Find where the given text appears and provide that cell's center as [x, y] coordinate. 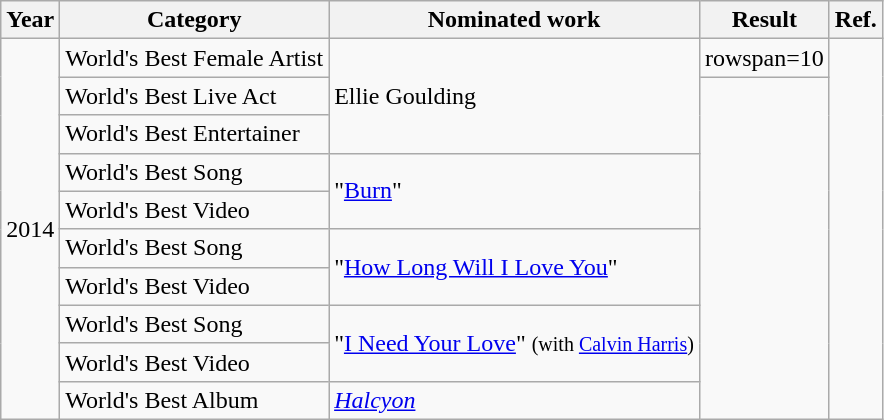
World's Best Female Artist [194, 58]
Ref. [856, 20]
World's Best Album [194, 400]
Category [194, 20]
Nominated work [514, 20]
World's Best Live Act [194, 96]
Ellie Goulding [514, 96]
Halcyon [514, 400]
"I Need Your Love" (with Calvin Harris) [514, 343]
Year [30, 20]
rowspan=10 [764, 58]
"Burn" [514, 191]
Result [764, 20]
World's Best Entertainer [194, 134]
"How Long Will I Love You" [514, 267]
2014 [30, 230]
